Output the [x, y] coordinate of the center of the cell containing the given text.  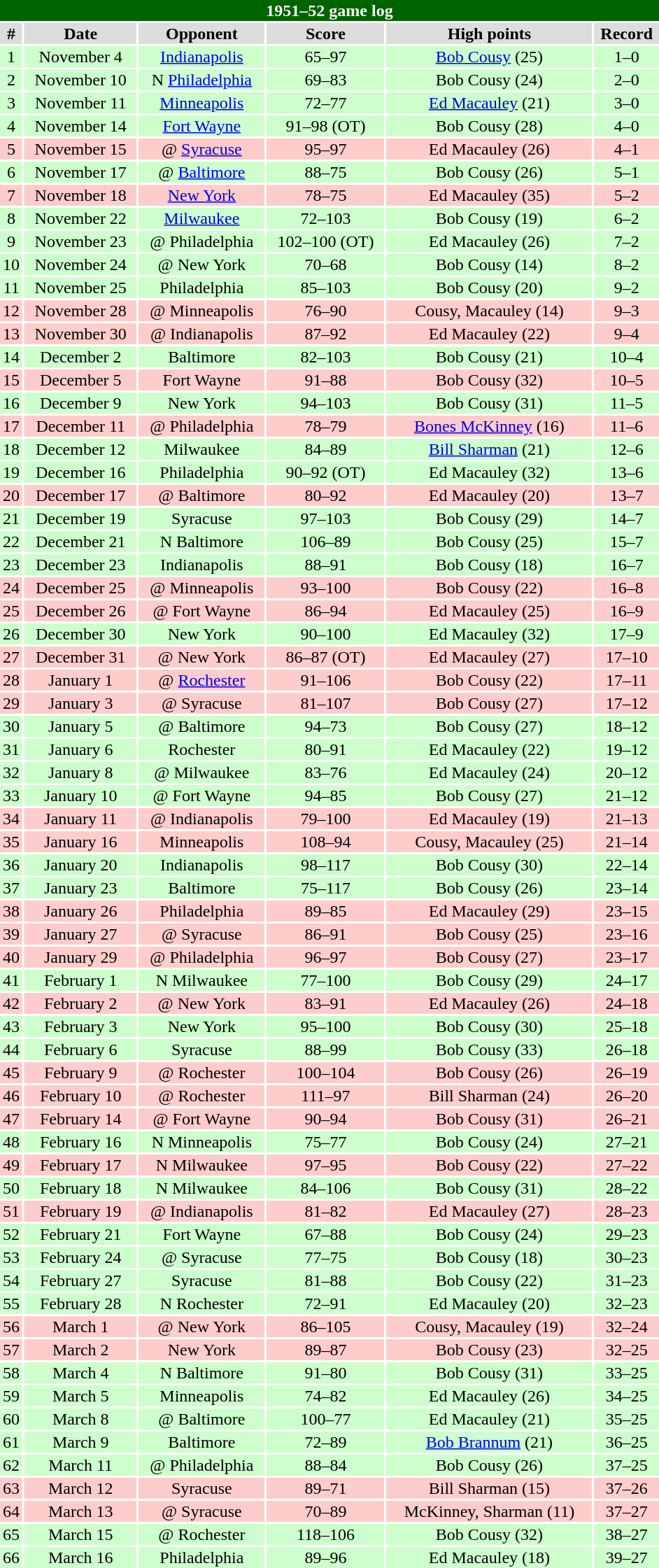
61 [11, 1442]
96–97 [325, 957]
3 [11, 103]
91–80 [325, 1373]
41 [11, 980]
70–89 [325, 1511]
95–100 [325, 1026]
February 18 [80, 1188]
29 [11, 703]
Rochester [201, 749]
29–23 [627, 1234]
February 16 [80, 1142]
21–13 [627, 819]
2–0 [627, 80]
89–71 [325, 1488]
January 1 [80, 680]
13 [11, 334]
33 [11, 796]
83–91 [325, 1003]
118–106 [325, 1534]
March 11 [80, 1465]
83–76 [325, 772]
91–106 [325, 680]
69–83 [325, 80]
102–100 (OT) [325, 241]
32–25 [627, 1350]
March 5 [80, 1396]
Opponent [201, 34]
Ed Macauley (25) [489, 611]
17–11 [627, 680]
32 [11, 772]
Bob Cousy (23) [489, 1350]
80–92 [325, 495]
94–85 [325, 796]
87–92 [325, 334]
February 1 [80, 980]
49 [11, 1165]
16–9 [627, 611]
72–103 [325, 218]
5 [11, 149]
November 18 [80, 195]
88–91 [325, 565]
64 [11, 1511]
26 [11, 634]
86–94 [325, 611]
94–103 [325, 403]
108–94 [325, 842]
9 [11, 241]
December 11 [80, 426]
34 [11, 819]
February 9 [80, 1073]
88–84 [325, 1465]
November 4 [80, 57]
100–104 [325, 1073]
16 [11, 403]
37–26 [627, 1488]
March 16 [80, 1558]
Bob Cousy (21) [489, 357]
December 25 [80, 588]
Bill Sharman (15) [489, 1488]
December 23 [80, 565]
84–89 [325, 449]
98–117 [325, 865]
November 23 [80, 241]
January 27 [80, 934]
58 [11, 1373]
27–21 [627, 1142]
90–94 [325, 1119]
High points [489, 34]
86–87 (OT) [325, 657]
35 [11, 842]
February 17 [80, 1165]
December 2 [80, 357]
56 [11, 1327]
31–23 [627, 1280]
December 9 [80, 403]
February 28 [80, 1304]
January 5 [80, 726]
62 [11, 1465]
72–89 [325, 1442]
February 27 [80, 1280]
November 24 [80, 264]
12 [11, 311]
21 [11, 518]
8 [11, 218]
60 [11, 1419]
Bob Cousy (19) [489, 218]
40 [11, 957]
15 [11, 380]
39 [11, 934]
10–5 [627, 380]
78–75 [325, 195]
14 [11, 357]
March 2 [80, 1350]
18–12 [627, 726]
86–105 [325, 1327]
Bill Sharman (24) [489, 1096]
11 [11, 288]
Score [325, 34]
17–9 [627, 634]
12–6 [627, 449]
35–25 [627, 1419]
42 [11, 1003]
Ed Macauley (29) [489, 911]
January 26 [80, 911]
N Minneapolis [201, 1142]
81–82 [325, 1211]
26–18 [627, 1050]
55 [11, 1304]
26–20 [627, 1096]
December 12 [80, 449]
1951–52 game log [329, 10]
December 17 [80, 495]
13–6 [627, 472]
McKinney, Sharman (11) [489, 1511]
74–82 [325, 1396]
11–5 [627, 403]
November 10 [80, 80]
Bill Sharman (21) [489, 449]
February 21 [80, 1234]
37–27 [627, 1511]
85–103 [325, 288]
17 [11, 426]
January 10 [80, 796]
March 9 [80, 1442]
November 11 [80, 103]
23–15 [627, 911]
Bob Cousy (20) [489, 288]
80–91 [325, 749]
26–21 [627, 1119]
22–14 [627, 865]
38 [11, 911]
23 [11, 565]
89–96 [325, 1558]
77–100 [325, 980]
February 24 [80, 1257]
March 12 [80, 1488]
100–77 [325, 1419]
25–18 [627, 1026]
1–0 [627, 57]
37 [11, 888]
24–18 [627, 1003]
Bob Brannum (21) [489, 1442]
December 21 [80, 542]
97–95 [325, 1165]
N Rochester [201, 1304]
53 [11, 1257]
# [11, 34]
January 6 [80, 749]
89–85 [325, 911]
51 [11, 1211]
67–88 [325, 1234]
Date [80, 34]
78–79 [325, 426]
N Philadelphia [201, 80]
52 [11, 1234]
November 22 [80, 218]
72–91 [325, 1304]
January 11 [80, 819]
18 [11, 449]
46 [11, 1096]
Ed Macauley (18) [489, 1558]
9–3 [627, 311]
88–99 [325, 1050]
23–14 [627, 888]
75–117 [325, 888]
November 15 [80, 149]
Ed Macauley (24) [489, 772]
Cousy, Macauley (25) [489, 842]
December 19 [80, 518]
5–2 [627, 195]
Cousy, Macauley (14) [489, 311]
70–68 [325, 264]
95–97 [325, 149]
79–100 [325, 819]
November 25 [80, 288]
27–22 [627, 1165]
February 14 [80, 1119]
11–6 [627, 426]
47 [11, 1119]
March 15 [80, 1534]
Bones McKinney (16) [489, 426]
8–2 [627, 264]
@ Milwaukee [201, 772]
31 [11, 749]
3–0 [627, 103]
91–88 [325, 380]
16–8 [627, 588]
28–23 [627, 1211]
106–89 [325, 542]
November 17 [80, 172]
19 [11, 472]
23–17 [627, 957]
81–88 [325, 1280]
75–77 [325, 1142]
7–2 [627, 241]
15–7 [627, 542]
44 [11, 1050]
March 4 [80, 1373]
February 2 [80, 1003]
65 [11, 1534]
14–7 [627, 518]
36–25 [627, 1442]
20–12 [627, 772]
20 [11, 495]
93–100 [325, 588]
32–23 [627, 1304]
39–27 [627, 1558]
4 [11, 126]
5–1 [627, 172]
Cousy, Macauley (19) [489, 1327]
23–16 [627, 934]
Ed Macauley (35) [489, 195]
32–24 [627, 1327]
21–14 [627, 842]
Bob Cousy (14) [489, 264]
43 [11, 1026]
48 [11, 1142]
December 5 [80, 380]
76–90 [325, 311]
13–7 [627, 495]
81–107 [325, 703]
December 16 [80, 472]
6–2 [627, 218]
10–4 [627, 357]
19–12 [627, 749]
59 [11, 1396]
45 [11, 1073]
December 30 [80, 634]
38–27 [627, 1534]
36 [11, 865]
90–92 (OT) [325, 472]
65–97 [325, 57]
January 3 [80, 703]
16–7 [627, 565]
1 [11, 57]
January 8 [80, 772]
26–19 [627, 1073]
Bob Cousy (28) [489, 126]
4–0 [627, 126]
88–75 [325, 172]
February 3 [80, 1026]
25 [11, 611]
17–12 [627, 703]
72–77 [325, 103]
February 10 [80, 1096]
17–10 [627, 657]
24–17 [627, 980]
November 28 [80, 311]
97–103 [325, 518]
March 8 [80, 1419]
December 26 [80, 611]
7 [11, 195]
30 [11, 726]
Record [627, 34]
50 [11, 1188]
33–25 [627, 1373]
82–103 [325, 357]
91–98 (OT) [325, 126]
Bob Cousy (33) [489, 1050]
March 1 [80, 1327]
9–4 [627, 334]
28–22 [627, 1188]
Ed Macauley (19) [489, 819]
63 [11, 1488]
December 31 [80, 657]
28 [11, 680]
30–23 [627, 1257]
27 [11, 657]
86–91 [325, 934]
34–25 [627, 1396]
9–2 [627, 288]
24 [11, 588]
February 19 [80, 1211]
January 29 [80, 957]
November 14 [80, 126]
94–73 [325, 726]
54 [11, 1280]
10 [11, 264]
37–25 [627, 1465]
90–100 [325, 634]
84–106 [325, 1188]
January 23 [80, 888]
4–1 [627, 149]
77–75 [325, 1257]
111–97 [325, 1096]
March 13 [80, 1511]
2 [11, 80]
6 [11, 172]
66 [11, 1558]
January 20 [80, 865]
22 [11, 542]
57 [11, 1350]
January 16 [80, 842]
89–87 [325, 1350]
21–12 [627, 796]
February 6 [80, 1050]
November 30 [80, 334]
